Determine the (X, Y) coordinate at the center of the cell enclosing the given text.  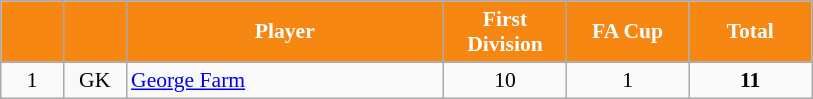
GK (94, 80)
Total (750, 32)
FA Cup (628, 32)
11 (750, 80)
Player (285, 32)
George Farm (285, 80)
10 (506, 80)
First Division (506, 32)
